Detect which cell encompasses the target text, then output its (X, Y) center coordinate. 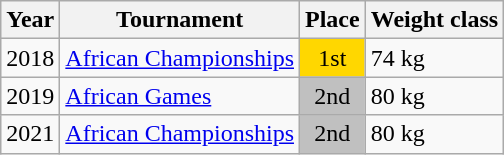
2019 (30, 96)
African Games (180, 96)
2021 (30, 134)
2018 (30, 58)
Place (333, 20)
Year (30, 20)
74 kg (434, 58)
Tournament (180, 20)
1st (333, 58)
Weight class (434, 20)
